Locate the cell with the specified text and output its (X, Y) center coordinate. 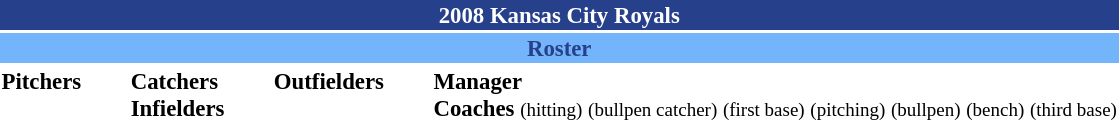
Roster (559, 48)
2008 Kansas City Royals (559, 15)
